From the cell containing the given text, extract its center point as [X, Y] coordinate. 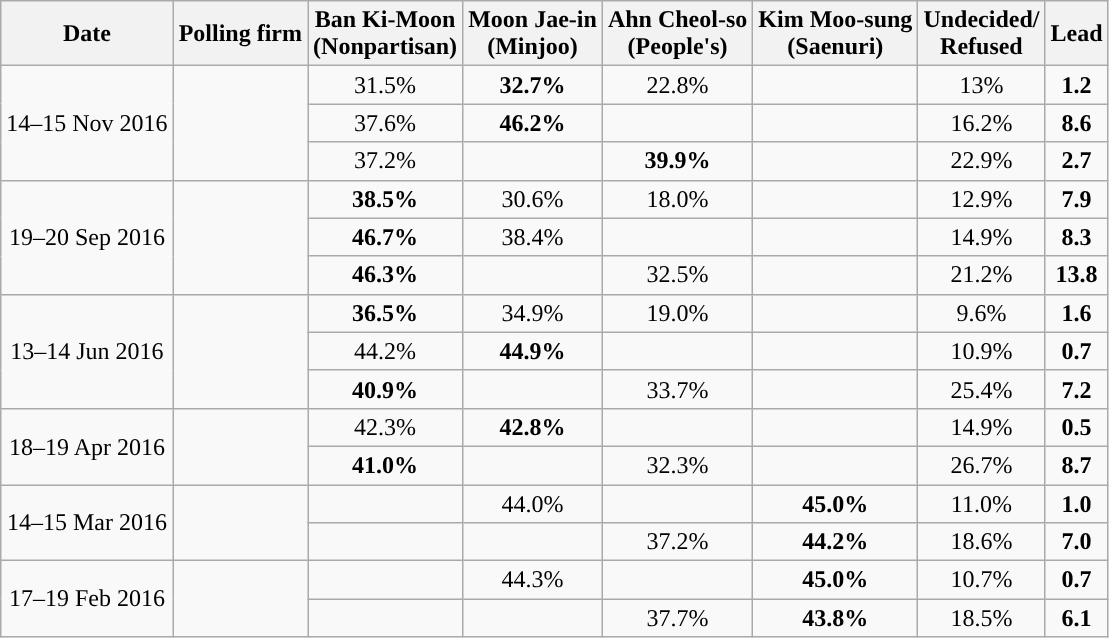
43.8% [836, 618]
10.7% [982, 580]
8.3 [1076, 237]
14–15 Nov 2016 [87, 123]
Polling firm [240, 34]
6.1 [1076, 618]
Undecided/Refused [982, 34]
32.3% [677, 465]
1.2 [1076, 85]
39.9% [677, 161]
36.5% [386, 313]
9.6% [982, 313]
Ban Ki-Moon(Nonpartisan) [386, 34]
1.6 [1076, 313]
38.4% [533, 237]
18–19 Apr 2016 [87, 446]
38.5% [386, 199]
8.7 [1076, 465]
46.7% [386, 237]
46.3% [386, 275]
18.5% [982, 618]
31.5% [386, 85]
30.6% [533, 199]
7.0 [1076, 542]
37.6% [386, 123]
Ahn Cheol-so(People's) [677, 34]
Moon Jae-in(Minjoo) [533, 34]
19–20 Sep 2016 [87, 237]
18.0% [677, 199]
25.4% [982, 389]
44.3% [533, 580]
13.8 [1076, 275]
12.9% [982, 199]
33.7% [677, 389]
32.7% [533, 85]
41.0% [386, 465]
0.5 [1076, 427]
8.6 [1076, 123]
34.9% [533, 313]
7.2 [1076, 389]
22.9% [982, 161]
Lead [1076, 34]
46.2% [533, 123]
16.2% [982, 123]
22.8% [677, 85]
Kim Moo-sung(Saenuri) [836, 34]
44.0% [533, 503]
13% [982, 85]
37.7% [677, 618]
21.2% [982, 275]
1.0 [1076, 503]
18.6% [982, 542]
42.3% [386, 427]
14–15 Mar 2016 [87, 522]
Date [87, 34]
32.5% [677, 275]
44.9% [533, 351]
42.8% [533, 427]
40.9% [386, 389]
13–14 Jun 2016 [87, 351]
7.9 [1076, 199]
11.0% [982, 503]
10.9% [982, 351]
19.0% [677, 313]
26.7% [982, 465]
17–19 Feb 2016 [87, 599]
2.7 [1076, 161]
